Locate the cell with the specified text and output its [x, y] center coordinate. 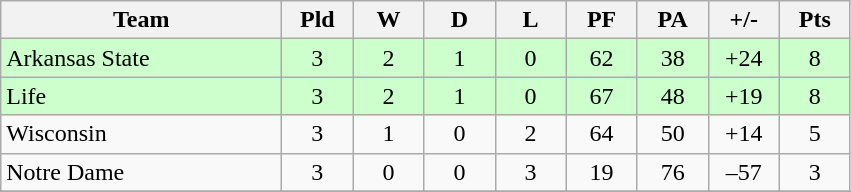
38 [672, 58]
+24 [744, 58]
48 [672, 96]
Team [142, 20]
PA [672, 20]
+14 [744, 134]
19 [602, 172]
62 [602, 58]
67 [602, 96]
PF [602, 20]
Pts [814, 20]
–57 [744, 172]
Wisconsin [142, 134]
Arkansas State [142, 58]
Notre Dame [142, 172]
Life [142, 96]
Pld [318, 20]
+19 [744, 96]
L [530, 20]
76 [672, 172]
50 [672, 134]
5 [814, 134]
64 [602, 134]
+/- [744, 20]
W [388, 20]
D [460, 20]
